Locate the cell with the specified text and output its (X, Y) center coordinate. 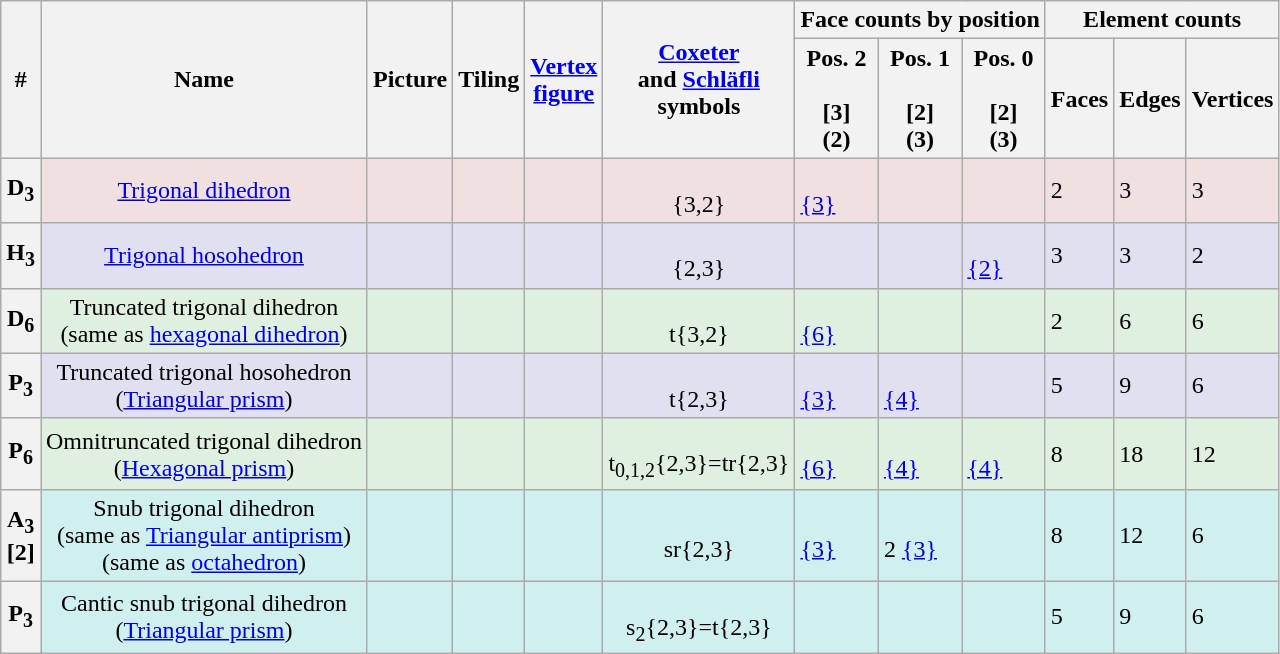
t0,1,2{2,3}=tr{2,3} (699, 454)
H3 (21, 256)
s2{2,3}=t{2,3} (699, 618)
D6 (21, 320)
Trigonal dihedron (204, 190)
A3[2] (21, 535)
Edges (1150, 98)
t{2,3} (699, 386)
Truncated trigonal dihedron(same as hexagonal dihedron) (204, 320)
t{3,2} (699, 320)
{2,3} (699, 256)
D3 (21, 190)
Pos. 2[3](2) (836, 98)
Picture (410, 80)
Snub trigonal dihedron(same as Triangular antiprism)(same as octahedron) (204, 535)
Trigonal hosohedron (204, 256)
{3,2} (699, 190)
Pos. 0[2](3) (1004, 98)
Vertices (1232, 98)
Name (204, 80)
2 {3} (920, 535)
Vertexfigure (564, 80)
Truncated trigonal hosohedron(Triangular prism) (204, 386)
Element counts (1162, 20)
Tiling (489, 80)
Pos. 1[2](3) (920, 98)
sr{2,3} (699, 535)
Omnitruncated trigonal dihedron(Hexagonal prism) (204, 454)
Cantic snub trigonal dihedron(Triangular prism) (204, 618)
Face counts by position (920, 20)
# (21, 80)
{2} (1004, 256)
18 (1150, 454)
Coxeterand Schläflisymbols (699, 80)
Faces (1079, 98)
P6 (21, 454)
